For the text-containing cell, return its midpoint in (X, Y) coordinate format. 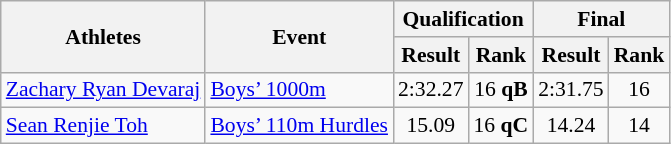
Zachary Ryan Devaraj (104, 90)
Event (299, 36)
14 (640, 126)
Athletes (104, 36)
2:31.75 (570, 90)
16 qB (500, 90)
16 (640, 90)
Final (601, 19)
Boys’ 110m Hurdles (299, 126)
15.09 (430, 126)
Boys’ 1000m (299, 90)
Sean Renjie Toh (104, 126)
2:32.27 (430, 90)
16 qC (500, 126)
14.24 (570, 126)
Qualification (463, 19)
